Capture the cell that displays the provided text and extract its [x, y] central coordinate. 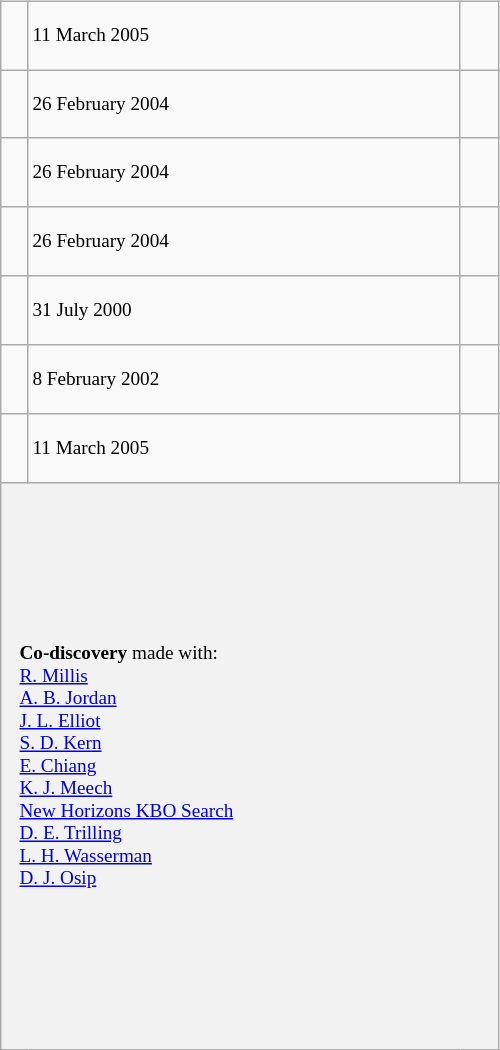
31 July 2000 [244, 310]
8 February 2002 [244, 380]
